Provide the [X, Y] coordinate of the cell's center where the given text is located.  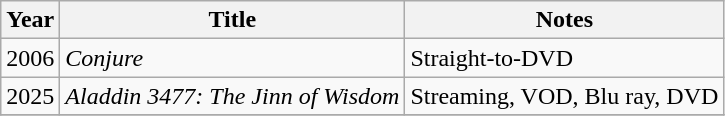
Notes [564, 20]
Year [30, 20]
Straight-to-DVD [564, 58]
Streaming, VOD, Blu ray, DVD [564, 96]
2025 [30, 96]
Aladdin 3477: The Jinn of Wisdom [232, 96]
2006 [30, 58]
Conjure [232, 58]
Title [232, 20]
